From the cell containing the given text, extract its center point as (X, Y) coordinate. 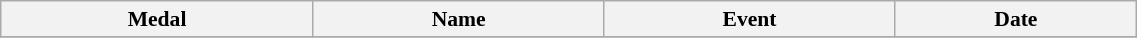
Event (750, 19)
Name (458, 19)
Date (1016, 19)
Medal (158, 19)
